Find where the given text appears and provide that cell's center as (x, y) coordinate. 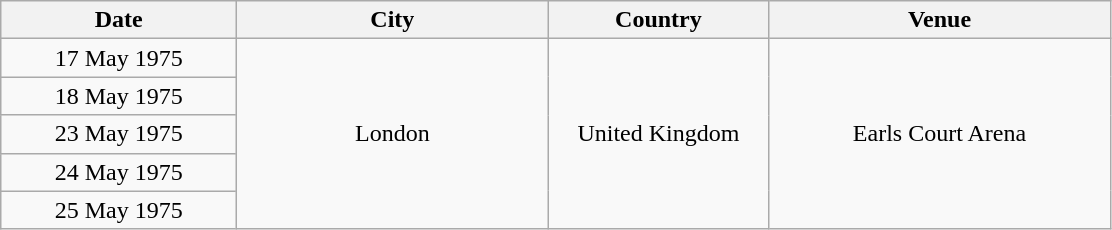
London (392, 134)
Venue (940, 20)
17 May 1975 (119, 58)
23 May 1975 (119, 134)
Date (119, 20)
United Kingdom (658, 134)
18 May 1975 (119, 96)
Earls Court Arena (940, 134)
City (392, 20)
25 May 1975 (119, 210)
Country (658, 20)
24 May 1975 (119, 172)
